Detect which cell encompasses the target text, then output its (X, Y) center coordinate. 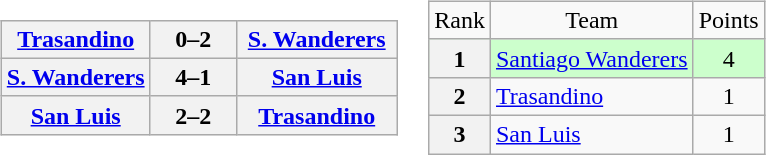
Santiago Wanderers (592, 58)
Points (728, 20)
Rank (460, 20)
4–1 (193, 77)
4 (728, 58)
Team (592, 20)
2 (460, 96)
0–2 (193, 39)
2–2 (193, 115)
3 (460, 134)
